For the text-containing cell, return its midpoint in [x, y] coordinate format. 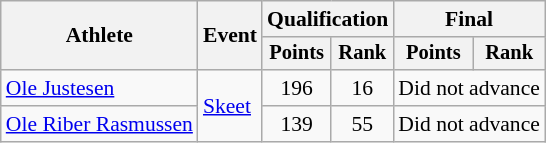
Athlete [100, 36]
139 [296, 124]
Event [230, 36]
Ole Justesen [100, 88]
196 [296, 88]
Skeet [230, 106]
Ole Riber Rasmussen [100, 124]
Qualification [328, 19]
16 [362, 88]
Final [469, 19]
55 [362, 124]
